Extract the (x, y) coordinate from the center of the cell holding the provided text.  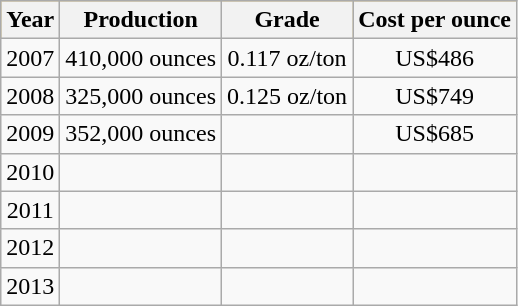
2012 (30, 248)
Grade (288, 20)
352,000 ounces (141, 134)
2010 (30, 172)
US$685 (435, 134)
325,000 ounces (141, 96)
0.125 oz/ton (288, 96)
2008 (30, 96)
0.117 oz/ton (288, 58)
US$749 (435, 96)
2013 (30, 286)
Year (30, 20)
410,000 ounces (141, 58)
2009 (30, 134)
2007 (30, 58)
US$486 (435, 58)
2011 (30, 210)
Production (141, 20)
Cost per ounce (435, 20)
